Locate the cell with the specified text and output its [X, Y] center coordinate. 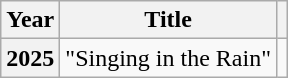
2025 [30, 58]
Year [30, 20]
"Singing in the Rain" [168, 58]
Title [168, 20]
